Scan for the cell matching the given text and deliver its [x, y] coordinate at center. 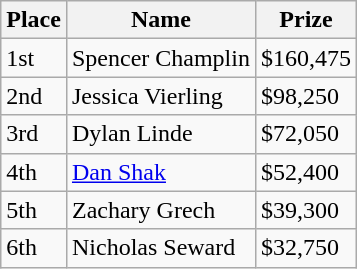
$52,400 [306, 172]
2nd [34, 96]
Place [34, 20]
4th [34, 172]
Zachary Grech [160, 210]
Dylan Linde [160, 134]
1st [34, 58]
$160,475 [306, 58]
$98,250 [306, 96]
Dan Shak [160, 172]
3rd [34, 134]
$39,300 [306, 210]
Spencer Champlin [160, 58]
6th [34, 248]
Nicholas Seward [160, 248]
Name [160, 20]
Jessica Vierling [160, 96]
$32,750 [306, 248]
$72,050 [306, 134]
5th [34, 210]
Prize [306, 20]
